Return (x, y) of the center of cell containing provided text 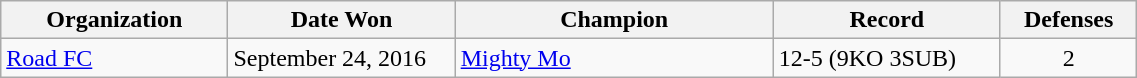
2 (1068, 58)
September 24, 2016 (342, 58)
12-5 (9KO 3SUB) (886, 58)
Mighty Mo (614, 58)
Organization (114, 20)
Date Won (342, 20)
Champion (614, 20)
Record (886, 20)
Road FC (114, 58)
Defenses (1068, 20)
